Locate the cell with the specified text and output its [X, Y] center coordinate. 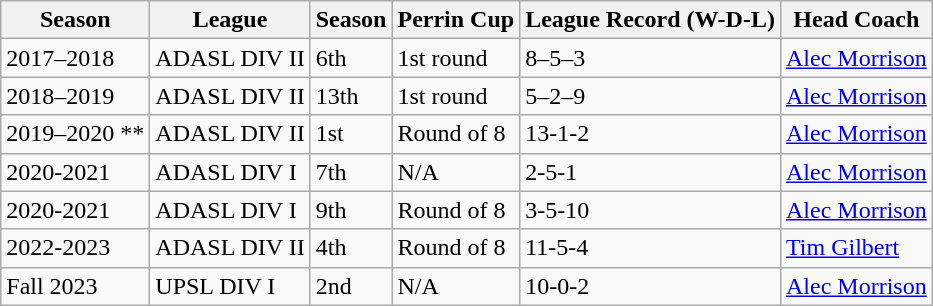
Tim Gilbert [856, 248]
2019–2020 ** [76, 134]
2nd [351, 286]
Fall 2023 [76, 286]
5–2–9 [650, 96]
13th [351, 96]
6th [351, 58]
9th [351, 210]
4th [351, 248]
13-1-2 [650, 134]
2-5-1 [650, 172]
2022-2023 [76, 248]
Head Coach [856, 20]
1st [351, 134]
League [230, 20]
2018–2019 [76, 96]
10-0-2 [650, 286]
3-5-10 [650, 210]
UPSL DIV I [230, 286]
11-5-4 [650, 248]
League Record (W-D-L) [650, 20]
2017–2018 [76, 58]
Perrin Cup [456, 20]
7th [351, 172]
8–5–3 [650, 58]
